Output the [X, Y] coordinate of the center of the cell containing the given text.  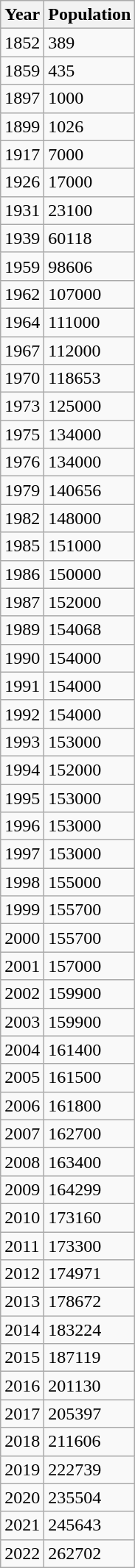
2020 [22, 1497]
1852 [22, 43]
148000 [90, 518]
1976 [22, 462]
2021 [22, 1525]
164299 [90, 1189]
1992 [22, 714]
Year [22, 15]
2010 [22, 1217]
222739 [90, 1469]
1991 [22, 686]
2014 [22, 1330]
1926 [22, 182]
262702 [90, 1553]
1995 [22, 798]
174971 [90, 1274]
98606 [90, 266]
2007 [22, 1134]
1986 [22, 574]
107000 [90, 294]
1985 [22, 546]
1959 [22, 266]
161800 [90, 1106]
1970 [22, 379]
118653 [90, 379]
23100 [90, 210]
Population [90, 15]
1994 [22, 770]
2000 [22, 938]
1989 [22, 630]
201130 [90, 1386]
173160 [90, 1217]
2016 [22, 1386]
2006 [22, 1106]
1967 [22, 351]
1999 [22, 910]
111000 [90, 322]
2013 [22, 1302]
2001 [22, 966]
2005 [22, 1078]
187119 [90, 1358]
2012 [22, 1274]
163400 [90, 1161]
1975 [22, 434]
157000 [90, 966]
125000 [90, 407]
1987 [22, 602]
2011 [22, 1246]
2009 [22, 1189]
1979 [22, 490]
1982 [22, 518]
154068 [90, 630]
2017 [22, 1414]
211606 [90, 1442]
173300 [90, 1246]
2002 [22, 994]
2018 [22, 1442]
1998 [22, 882]
1917 [22, 154]
17000 [90, 182]
112000 [90, 351]
1993 [22, 742]
2019 [22, 1469]
2022 [22, 1553]
1931 [22, 210]
155000 [90, 882]
1939 [22, 238]
161400 [90, 1050]
60118 [90, 238]
1026 [90, 126]
1962 [22, 294]
1000 [90, 99]
150000 [90, 574]
1997 [22, 854]
1973 [22, 407]
162700 [90, 1134]
2004 [22, 1050]
7000 [90, 154]
389 [90, 43]
1990 [22, 658]
1996 [22, 826]
1964 [22, 322]
140656 [90, 490]
2015 [22, 1358]
435 [90, 71]
2003 [22, 1022]
1897 [22, 99]
178672 [90, 1302]
151000 [90, 546]
1899 [22, 126]
235504 [90, 1497]
205397 [90, 1414]
183224 [90, 1330]
161500 [90, 1078]
245643 [90, 1525]
2008 [22, 1161]
1859 [22, 71]
